Find where the given text appears and provide that cell's center as [x, y] coordinate. 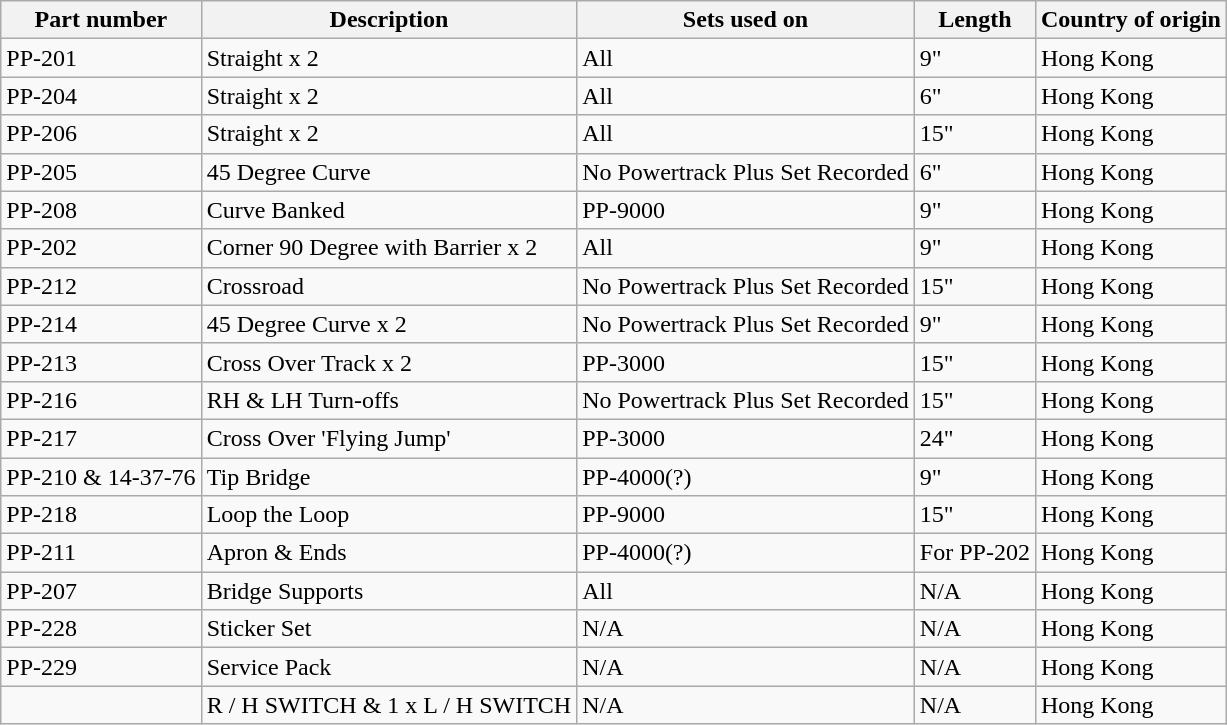
PP-202 [101, 248]
PP-214 [101, 324]
PP-204 [101, 96]
Description [388, 20]
Bridge Supports [388, 591]
Sets used on [746, 20]
PP-206 [101, 134]
Length [974, 20]
Tip Bridge [388, 477]
For PP-202 [974, 553]
Curve Banked [388, 210]
Apron & Ends [388, 553]
45 Degree Curve [388, 172]
PP-212 [101, 286]
Loop the Loop [388, 515]
24" [974, 438]
PP-205 [101, 172]
PP-210 & 14-37-76 [101, 477]
Part number [101, 20]
Country of origin [1130, 20]
Cross Over Track x 2 [388, 362]
PP-201 [101, 58]
45 Degree Curve x 2 [388, 324]
Cross Over 'Flying Jump' [388, 438]
R / H SWITCH & 1 x L / H SWITCH [388, 705]
Corner 90 Degree with Barrier x 2 [388, 248]
PP-208 [101, 210]
PP-207 [101, 591]
PP-218 [101, 515]
Service Pack [388, 667]
PP-216 [101, 400]
PP-217 [101, 438]
Crossroad [388, 286]
PP-228 [101, 629]
PP-229 [101, 667]
PP-211 [101, 553]
RH & LH Turn-offs [388, 400]
Sticker Set [388, 629]
PP-213 [101, 362]
